From the cell containing the given text, extract its center point as [X, Y] coordinate. 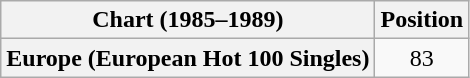
83 [422, 58]
Europe (European Hot 100 Singles) [188, 58]
Chart (1985–1989) [188, 20]
Position [422, 20]
